Return [X, Y] of the center of cell containing provided text 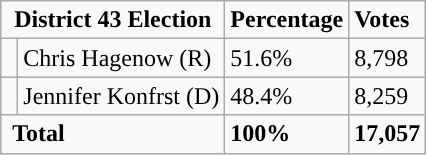
48.4% [287, 96]
17,057 [388, 134]
District 43 Election [113, 20]
51.6% [287, 58]
Votes [388, 20]
Chris Hagenow (R) [122, 58]
100% [287, 134]
Jennifer Konfrst (D) [122, 96]
8,798 [388, 58]
Total [113, 134]
8,259 [388, 96]
Percentage [287, 20]
